Detect which cell encompasses the target text, then output its (x, y) center coordinate. 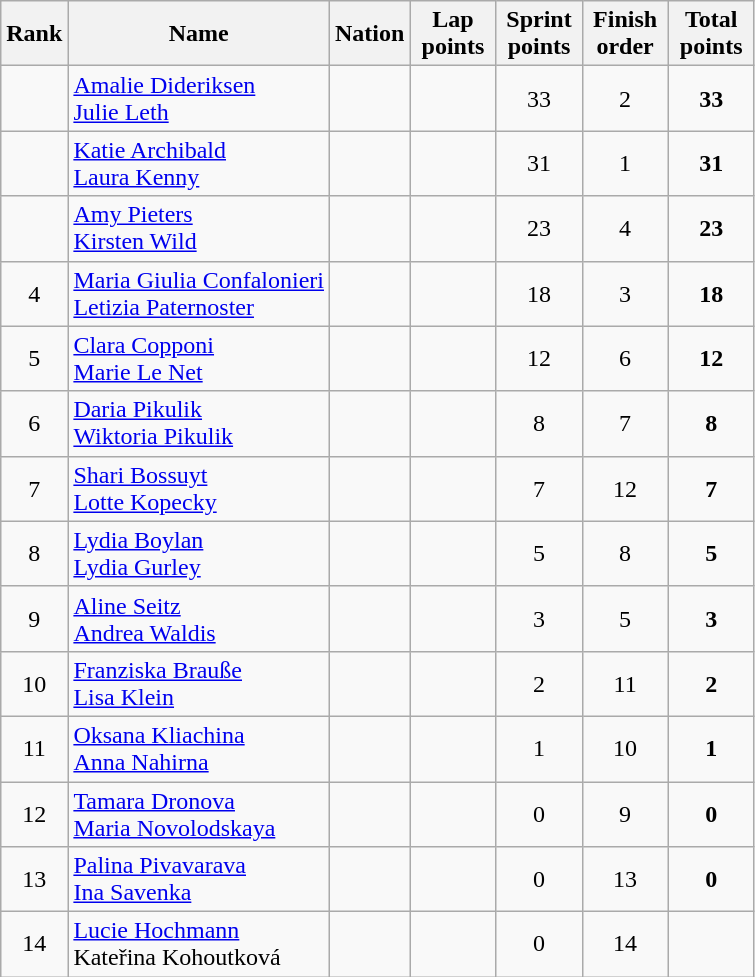
Finish order (625, 34)
Total points (711, 34)
Shari BossuytLotte Kopecky (199, 488)
Palina PivavaravaIna Savenka (199, 880)
Oksana KliachinaAnna Nahirna (199, 748)
Daria PikulikWiktoria Pikulik (199, 424)
Lap points (453, 34)
Amalie DideriksenJulie Leth (199, 98)
Franziska BraußeLisa Klein (199, 684)
Amy PietersKirsten Wild (199, 228)
Tamara DronovaMaria Novolodskaya (199, 814)
Lydia BoylanLydia Gurley (199, 554)
Clara CopponiMarie Le Net (199, 358)
Katie ArchibaldLaura Kenny (199, 164)
Aline SeitzAndrea Waldis (199, 618)
Nation (370, 34)
Maria Giulia ConfalonieriLetizia Paternoster (199, 294)
Lucie HochmannKateřina Kohoutková (199, 944)
Sprint points (539, 34)
Rank (34, 34)
Name (199, 34)
